Pinpoint the cell where the given text exists, returning its [x, y] midpoint coordinate. 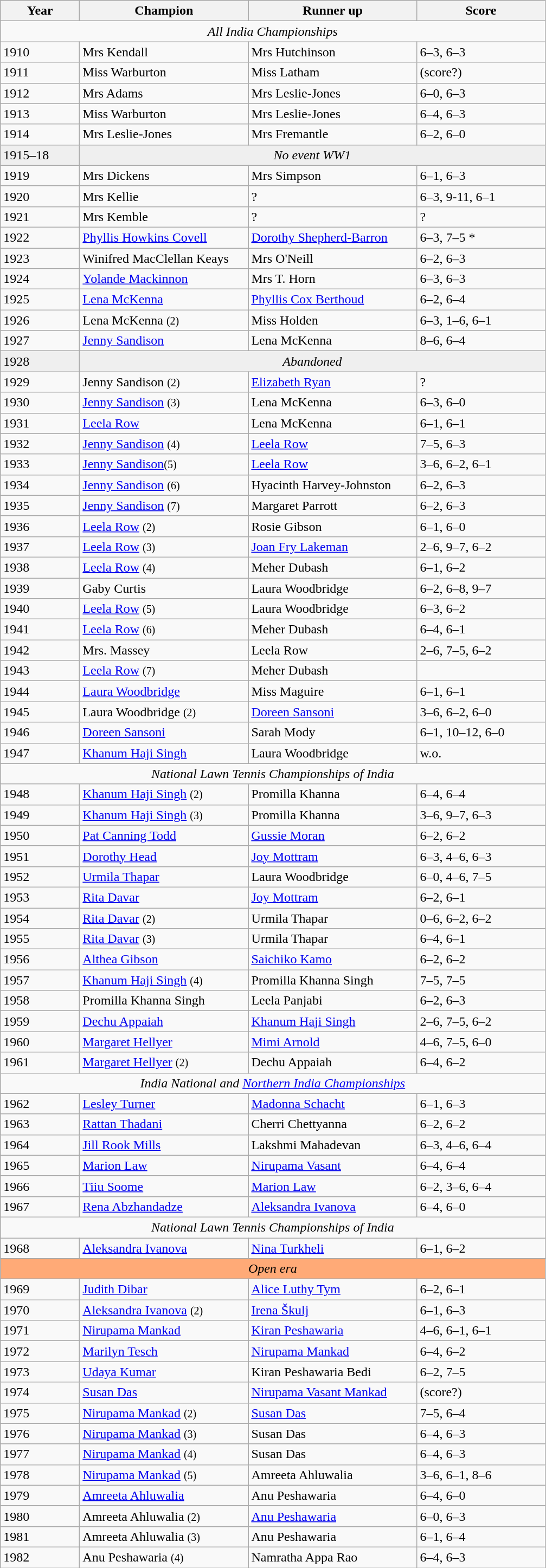
6–1, 6–4 [481, 1537]
1924 [40, 279]
Nirupama Mankad (3) [164, 1434]
1954 [40, 918]
Mrs Kemble [164, 217]
1933 [40, 464]
w.o. [481, 753]
Nirupama Vasant [333, 1165]
1939 [40, 588]
Nirupama Mankad (2) [164, 1413]
Udaya Kumar [164, 1372]
Phyllis Howkins Covell [164, 237]
8–6, 6–4 [481, 341]
Jenny Sandison(5) [164, 464]
Leela Row (3) [164, 547]
1945 [40, 712]
3–6, 6–1, 8–6 [481, 1475]
Runner up [333, 11]
1934 [40, 485]
Rita Davar (3) [164, 939]
Jenny Sandison (3) [164, 403]
Cherri Chettyanna [333, 1124]
1963 [40, 1124]
1953 [40, 897]
6–3, 1–6, 6–1 [481, 320]
Tiiu Soome [164, 1186]
Rattan Thadani [164, 1124]
Irena Škulj [333, 1310]
Judith Dibar [164, 1290]
1960 [40, 1042]
6–2, 7–5 [481, 1372]
7–5, 6–3 [481, 444]
7–5, 7–5 [481, 980]
1920 [40, 196]
Year [40, 11]
1929 [40, 382]
7–5, 6–4 [481, 1413]
No event WW1 [312, 155]
1949 [40, 815]
Jenny Sandison (7) [164, 506]
Leela Row (6) [164, 630]
4–6, 7–5, 6–0 [481, 1042]
Khanum Haji Singh (2) [164, 794]
Dorothy Shepherd-Barron [333, 237]
1980 [40, 1516]
Mrs Hutchinson [333, 52]
6–2, 6–4 [481, 300]
1973 [40, 1372]
Althea Gibson [164, 960]
6–1, 6–0 [481, 526]
1955 [40, 939]
1974 [40, 1392]
Amreeta Ahluwalia (3) [164, 1537]
1978 [40, 1475]
Leela Row (4) [164, 567]
Open era [273, 1269]
Nina Turkheli [333, 1248]
3–6, 6–2, 6–1 [481, 464]
Rita Davar (2) [164, 918]
1919 [40, 176]
Nirupama Vasant Mankad [333, 1392]
Mimi Arnold [333, 1042]
1981 [40, 1537]
Lakshmi Mahadevan [333, 1145]
Kiran Peshawaria Bedi [333, 1372]
6–2, 3–6, 6–4 [481, 1186]
Phyllis Cox Berthoud [333, 300]
1969 [40, 1290]
1922 [40, 237]
1910 [40, 52]
6–3, 6–2 [481, 609]
Score [481, 11]
Aleksandra Ivanova (2) [164, 1310]
Jenny Sandison (4) [164, 444]
1927 [40, 341]
Mrs O'Neill [333, 258]
1938 [40, 567]
1977 [40, 1454]
1932 [40, 444]
1923 [40, 258]
1913 [40, 114]
1944 [40, 691]
1967 [40, 1207]
1979 [40, 1495]
1966 [40, 1186]
Rena Abzhandadze [164, 1207]
Mrs T. Horn [333, 279]
Khanum Haji Singh (3) [164, 815]
Jenny Sandison (6) [164, 485]
Anu Peshawaria (4) [164, 1557]
Nirupama Mankad (5) [164, 1475]
Nirupama Mankad (4) [164, 1454]
6–3, 6–0 [481, 403]
1928 [40, 361]
1931 [40, 423]
Yolande Mackinnon [164, 279]
1968 [40, 1248]
1957 [40, 980]
Mrs Dickens [164, 176]
6–0, 4–6, 7–5 [481, 877]
Mrs Fremantle [333, 134]
Champion [164, 11]
Amreeta Ahluwalia (2) [164, 1516]
1961 [40, 1062]
6–3, 4–6, 6–3 [481, 856]
1947 [40, 753]
3–6, 6–2, 6–0 [481, 712]
Gaby Curtis [164, 588]
1975 [40, 1413]
1965 [40, 1165]
Kiran Peshawaria [333, 1331]
Laura Woodbridge (2) [164, 712]
Madonna Schacht [333, 1104]
Miss Holden [333, 320]
1972 [40, 1351]
1942 [40, 650]
6–3, 7–5 * [481, 237]
Leela Panjabi [333, 1001]
Miss Latham [333, 73]
1970 [40, 1310]
Saichiko Kamo [333, 960]
1941 [40, 630]
1915–18 [40, 155]
1914 [40, 134]
Leela Row (7) [164, 671]
Jenny Sandison [164, 341]
1976 [40, 1434]
1962 [40, 1104]
1911 [40, 73]
India National and Northern India Championships [273, 1083]
Rita Davar [164, 897]
1964 [40, 1145]
Winifred MacClellan Keays [164, 258]
Elizabeth Ryan [333, 382]
Namratha Appa Rao [333, 1557]
1971 [40, 1331]
1926 [40, 320]
Mrs Kendall [164, 52]
1959 [40, 1021]
1937 [40, 547]
Mrs Kellie [164, 196]
3–6, 9–7, 6–3 [481, 815]
Dorothy Head [164, 856]
Margaret Hellyer [164, 1042]
Joan Fry Lakeman [333, 547]
1951 [40, 856]
Sarah Mody [333, 733]
1925 [40, 300]
Mrs. Massey [164, 650]
Pat Canning Todd [164, 835]
Gussie Moran [333, 835]
Hyacinth Harvey-Johnston [333, 485]
1956 [40, 960]
Alice Luthy Tym [333, 1290]
1950 [40, 835]
1948 [40, 794]
Jenny Sandison (2) [164, 382]
Mrs Adams [164, 93]
Margaret Parrott [333, 506]
1935 [40, 506]
Lesley Turner [164, 1104]
6–3, 9-11, 6–1 [481, 196]
Jill Rook Mills [164, 1145]
1912 [40, 93]
1982 [40, 1557]
1952 [40, 877]
0–6, 6–2, 6–2 [481, 918]
6–2, 6–0 [481, 134]
1940 [40, 609]
1943 [40, 671]
6–3, 4–6, 6–4 [481, 1145]
Leela Row (2) [164, 526]
1946 [40, 733]
Leela Row (5) [164, 609]
1930 [40, 403]
Khanum Haji Singh (4) [164, 980]
Rosie Gibson [333, 526]
Miss Maguire [333, 691]
6–2, 6–8, 9–7 [481, 588]
2–6, 9–7, 6–2 [481, 547]
All India Championships [273, 31]
Lena McKenna (2) [164, 320]
1936 [40, 526]
Abandoned [312, 361]
1958 [40, 1001]
Mrs Simpson [333, 176]
Marilyn Tesch [164, 1351]
Margaret Hellyer (2) [164, 1062]
6–1, 10–12, 6–0 [481, 733]
4–6, 6–1, 6–1 [481, 1331]
1921 [40, 217]
